From the cell containing the given text, extract its center point as (X, Y) coordinate. 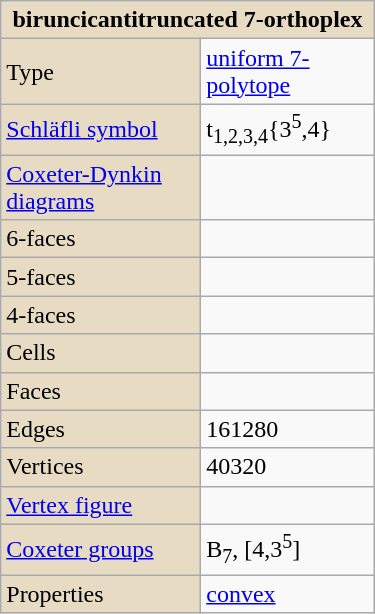
Vertex figure (101, 505)
biruncicantitruncated 7-orthoplex (188, 20)
40320 (288, 467)
B7, [4,35] (288, 550)
4-faces (101, 315)
Edges (101, 429)
Coxeter-Dynkin diagrams (101, 188)
t1,2,3,4{35,4} (288, 130)
Properties (101, 594)
5-faces (101, 277)
161280 (288, 429)
6-faces (101, 239)
Coxeter groups (101, 550)
Schläfli symbol (101, 130)
Faces (101, 391)
uniform 7-polytope (288, 72)
Cells (101, 353)
convex (288, 594)
Vertices (101, 467)
Type (101, 72)
